Determine the (X, Y) coordinate at the center of the cell enclosing the given text.  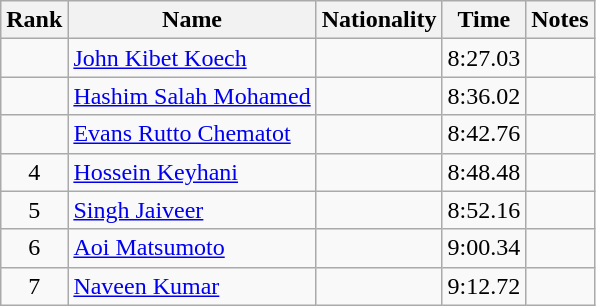
8:48.48 (484, 172)
Singh Jaiveer (192, 210)
4 (34, 172)
Aoi Matsumoto (192, 248)
8:36.02 (484, 96)
Evans Rutto Chematot (192, 134)
Rank (34, 20)
7 (34, 286)
Nationality (379, 20)
9:00.34 (484, 248)
8:42.76 (484, 134)
Hossein Keyhani (192, 172)
Notes (560, 20)
Naveen Kumar (192, 286)
John Kibet Koech (192, 58)
6 (34, 248)
Name (192, 20)
5 (34, 210)
9:12.72 (484, 286)
Time (484, 20)
8:52.16 (484, 210)
Hashim Salah Mohamed (192, 96)
8:27.03 (484, 58)
